Detect which cell encompasses the target text, then output its (X, Y) center coordinate. 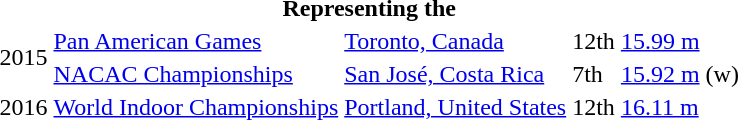
San José, Costa Rica (456, 74)
Toronto, Canada (456, 41)
12th (594, 41)
NACAC Championships (196, 74)
7th (594, 74)
Pan American Games (196, 41)
